Detect which cell encompasses the target text, then output its (x, y) center coordinate. 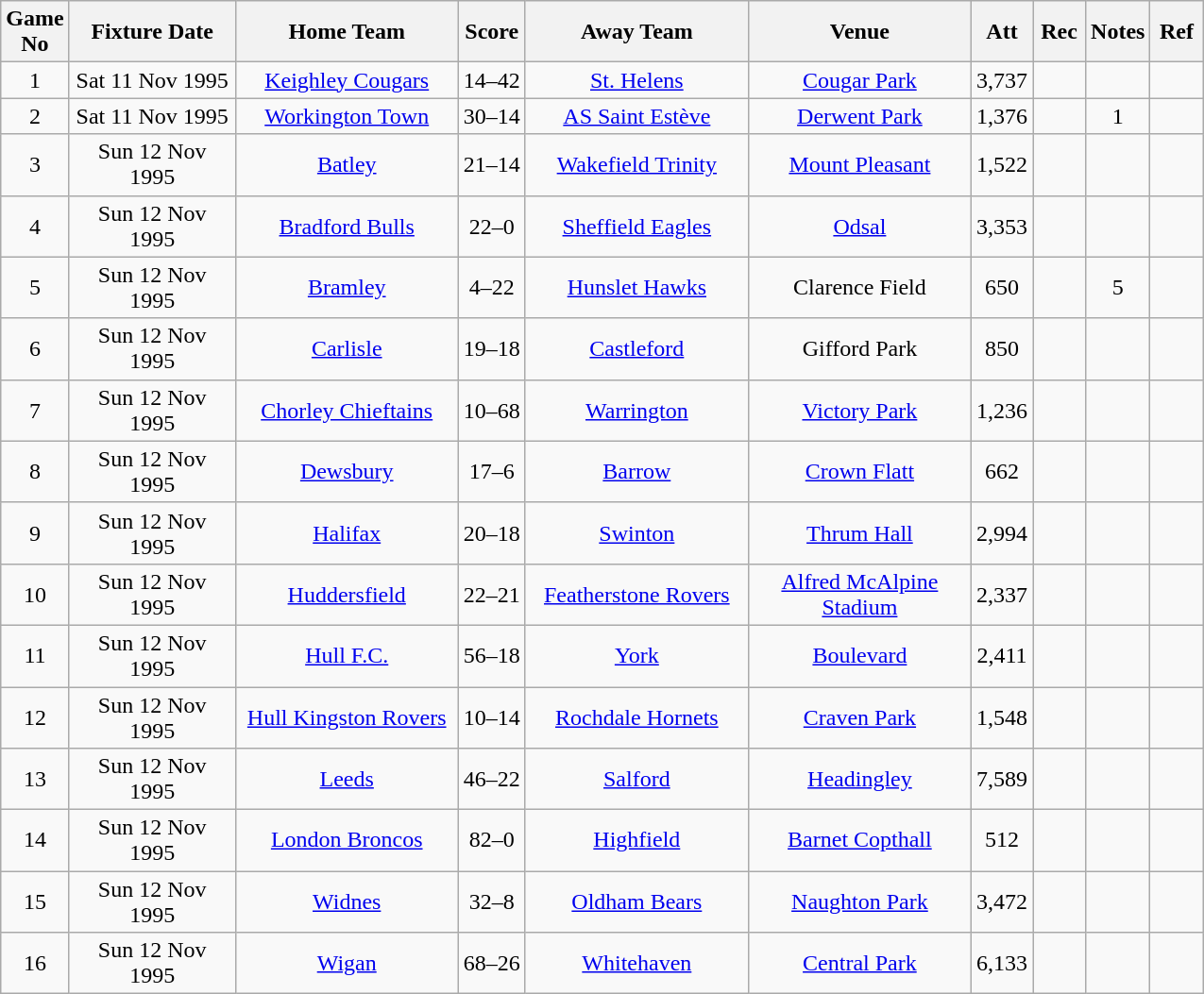
7 (35, 410)
68–26 (491, 963)
16 (35, 963)
3,737 (1001, 80)
14–42 (491, 80)
Gifford Park (859, 349)
512 (1001, 840)
Craven Park (859, 717)
10 (35, 595)
8 (35, 472)
46–22 (491, 780)
2 (35, 116)
Rec (1060, 32)
Carlisle (347, 349)
Fixture Date (152, 32)
Salford (636, 780)
Att (1001, 32)
2,337 (1001, 595)
Rochdale Hornets (636, 717)
1,376 (1001, 116)
Venue (859, 32)
4 (35, 227)
Chorley Chieftains (347, 410)
Hunslet Hawks (636, 287)
Notes (1118, 32)
10–68 (491, 410)
Swinton (636, 532)
7,589 (1001, 780)
Barrow (636, 472)
Derwent Park (859, 116)
Cougar Park (859, 80)
Workington Town (347, 116)
850 (1001, 349)
6 (35, 349)
Mount Pleasant (859, 164)
Keighley Cougars (347, 80)
15 (35, 902)
82–0 (491, 840)
AS Saint Estève (636, 116)
Halifax (347, 532)
13 (35, 780)
London Broncos (347, 840)
22–21 (491, 595)
21–14 (491, 164)
Score (491, 32)
56–18 (491, 655)
Featherstone Rovers (636, 595)
Castleford (636, 349)
650 (1001, 287)
2,994 (1001, 532)
Highfield (636, 840)
Odsal (859, 227)
Oldham Bears (636, 902)
Hull Kingston Rovers (347, 717)
Hull F.C. (347, 655)
32–8 (491, 902)
3 (35, 164)
Batley (347, 164)
Sheffield Eagles (636, 227)
12 (35, 717)
662 (1001, 472)
Headingley (859, 780)
14 (35, 840)
Game No (35, 32)
1,548 (1001, 717)
Whitehaven (636, 963)
20–18 (491, 532)
Alfred McAlpine Stadium (859, 595)
Clarence Field (859, 287)
Bramley (347, 287)
1,522 (1001, 164)
Wigan (347, 963)
Crown Flatt (859, 472)
10–14 (491, 717)
Leeds (347, 780)
1,236 (1001, 410)
6,133 (1001, 963)
Barnet Copthall (859, 840)
Away Team (636, 32)
Boulevard (859, 655)
Thrum Hall (859, 532)
St. Helens (636, 80)
Naughton Park (859, 902)
22–0 (491, 227)
Ref (1177, 32)
Huddersfield (347, 595)
2,411 (1001, 655)
Widnes (347, 902)
Central Park (859, 963)
9 (35, 532)
4–22 (491, 287)
19–18 (491, 349)
Bradford Bulls (347, 227)
Warrington (636, 410)
York (636, 655)
Home Team (347, 32)
Victory Park (859, 410)
30–14 (491, 116)
Wakefield Trinity (636, 164)
17–6 (491, 472)
Dewsbury (347, 472)
11 (35, 655)
3,353 (1001, 227)
3,472 (1001, 902)
